Extract the (X, Y) coordinate from the center of the cell holding the provided text.  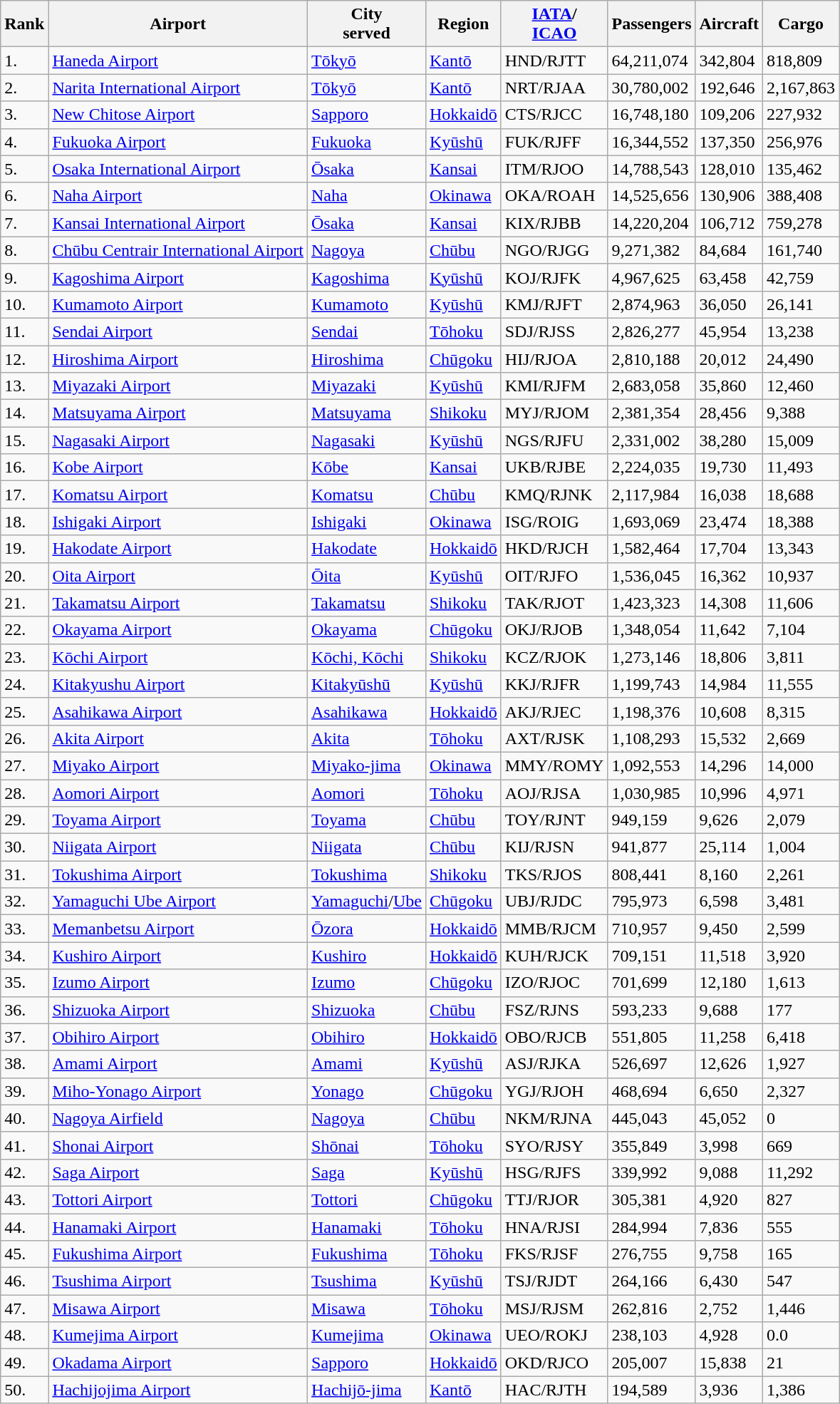
36. (24, 1010)
Osaka International Airport (178, 169)
4,971 (801, 793)
1,446 (801, 1308)
2,874,963 (651, 304)
4. (24, 142)
Fukushima Airport (178, 1254)
Naha (367, 196)
KKJ/RJFR (554, 684)
2,683,058 (651, 386)
Aircraft (730, 24)
New Chitose Airport (178, 115)
Kitakyushu Airport (178, 684)
6,418 (801, 1037)
41. (24, 1145)
1,199,743 (651, 684)
HSG/RJFS (554, 1172)
128,010 (730, 169)
MMY/ROMY (554, 765)
YGJ/RJOH (554, 1091)
3,920 (801, 956)
1,693,069 (651, 522)
64,211,074 (651, 61)
Asahikawa (367, 711)
Kōchi Airport (178, 657)
Airport (178, 24)
1,536,045 (651, 576)
14. (24, 413)
Kumamoto Airport (178, 304)
30. (24, 847)
FKS/RJSF (554, 1254)
2,810,188 (651, 358)
Niigata (367, 847)
Fukuoka Airport (178, 142)
1. (24, 61)
16,362 (730, 576)
KCZ/RJOK (554, 657)
Izumo (367, 983)
1,348,054 (651, 630)
35. (24, 983)
11,518 (730, 956)
22. (24, 630)
13,343 (801, 549)
11,493 (801, 468)
4,928 (730, 1336)
16. (24, 468)
2,669 (801, 738)
Miho-Yonago Airport (178, 1091)
256,976 (801, 142)
7,104 (801, 630)
TOY/RJNT (554, 820)
Okayama Airport (178, 630)
33. (24, 929)
0.0 (801, 1336)
2,224,035 (651, 468)
OKJ/RJOB (554, 630)
Rank (24, 24)
63,458 (730, 277)
1,030,985 (651, 793)
Hakodate (367, 549)
47. (24, 1308)
3,936 (730, 1390)
Takamatsu Airport (178, 603)
KIX/RJBB (554, 223)
43. (24, 1199)
Obihiro Airport (178, 1037)
Shizuoka (367, 1010)
Matsuyama (367, 413)
Okadama Airport (178, 1363)
37. (24, 1037)
3,481 (801, 902)
Tottori Airport (178, 1199)
20. (24, 576)
1,927 (801, 1064)
KOJ/RJFK (554, 277)
8,160 (730, 874)
6. (24, 196)
Asahikawa Airport (178, 711)
17,704 (730, 549)
Toyama (367, 820)
Komatsu (367, 495)
13. (24, 386)
24,490 (801, 358)
1,273,146 (651, 657)
16,748,180 (651, 115)
32. (24, 902)
6,598 (730, 902)
15,838 (730, 1363)
Kōchi, Kōchi (367, 657)
194,589 (651, 1390)
11,292 (801, 1172)
Takamatsu (367, 603)
Hakodate Airport (178, 549)
Miyako Airport (178, 765)
ISG/ROIG (554, 522)
NGO/RJGG (554, 250)
701,699 (651, 983)
Cargo (801, 24)
FSZ/RJNS (554, 1010)
HND/RJTT (554, 61)
Miyako-jima (367, 765)
10,996 (730, 793)
Naha Airport (178, 196)
Yonago (367, 1091)
3. (24, 115)
19,730 (730, 468)
9,688 (730, 1010)
Kagoshima Airport (178, 277)
UBJ/RJDC (554, 902)
Kumamoto (367, 304)
48. (24, 1336)
KUH/RJCK (554, 956)
18. (24, 522)
Ishigaki (367, 522)
135,462 (801, 169)
45. (24, 1254)
MSJ/RJSM (554, 1308)
3,998 (730, 1145)
2,381,354 (651, 413)
MYJ/RJOM (554, 413)
14,296 (730, 765)
Sendai Airport (178, 331)
21. (24, 603)
Passengers (651, 24)
9,626 (730, 820)
OBO/RJCB (554, 1037)
Shōnai (367, 1145)
11. (24, 331)
8. (24, 250)
Kushiro Airport (178, 956)
OKA/ROAH (554, 196)
23,474 (730, 522)
Hanamaki (367, 1227)
555 (801, 1227)
Kobe Airport (178, 468)
AXT/RJSK (554, 738)
Shizuoka Airport (178, 1010)
941,877 (651, 847)
46. (24, 1281)
Kumejima Airport (178, 1336)
Misawa (367, 1308)
42,759 (801, 277)
24. (24, 684)
KMJ/RJFT (554, 304)
Yamaguchi Ube Airport (178, 902)
818,809 (801, 61)
10,608 (730, 711)
HKD/RJCH (554, 549)
35,860 (730, 386)
808,441 (651, 874)
10,937 (801, 576)
38,280 (730, 440)
9,088 (730, 1172)
Shonai Airport (178, 1145)
Hiroshima (367, 358)
19. (24, 549)
11,606 (801, 603)
342,804 (730, 61)
14,525,656 (651, 196)
Kumejima (367, 1336)
14,984 (730, 684)
TAK/RJOT (554, 603)
468,694 (651, 1091)
264,166 (651, 1281)
Chūbu Centrair International Airport (178, 250)
Kōbe (367, 468)
284,994 (651, 1227)
31. (24, 874)
2,167,863 (801, 88)
14,308 (730, 603)
9. (24, 277)
12,626 (730, 1064)
7. (24, 223)
Tokushima (367, 874)
227,932 (801, 115)
TSJ/RJDT (554, 1281)
5. (24, 169)
30,780,002 (651, 88)
339,992 (651, 1172)
27. (24, 765)
AOJ/RJSA (554, 793)
25,114 (730, 847)
Miyazaki (367, 386)
177 (801, 1010)
759,278 (801, 223)
38. (24, 1064)
84,684 (730, 250)
28. (24, 793)
161,740 (801, 250)
Nagasaki Airport (178, 440)
26. (24, 738)
14,000 (801, 765)
Toyama Airport (178, 820)
NRT/RJAA (554, 88)
44. (24, 1227)
949,159 (651, 820)
NKM/RJNA (554, 1118)
Obihiro (367, 1037)
Yamaguchi/Ube (367, 902)
50. (24, 1390)
18,688 (801, 495)
551,805 (651, 1037)
45,052 (730, 1118)
710,957 (651, 929)
593,233 (651, 1010)
11,642 (730, 630)
388,408 (801, 196)
HNA/RJSI (554, 1227)
Cityserved (367, 24)
40. (24, 1118)
23. (24, 657)
1,198,376 (651, 711)
IATA/ICAO (554, 24)
2,261 (801, 874)
12,460 (801, 386)
NGS/RJFU (554, 440)
25. (24, 711)
KIJ/RJSN (554, 847)
17. (24, 495)
205,007 (651, 1363)
TTJ/RJOR (554, 1199)
106,712 (730, 223)
2,599 (801, 929)
16,038 (730, 495)
SYO/RJSY (554, 1145)
18,806 (730, 657)
9,450 (730, 929)
TKS/RJOS (554, 874)
669 (801, 1145)
Hachijojima Airport (178, 1390)
Akita (367, 738)
18,388 (801, 522)
OIT/RJFO (554, 576)
1,092,553 (651, 765)
Aomori Airport (178, 793)
AKJ/RJEC (554, 711)
Akita Airport (178, 738)
2. (24, 88)
Fukuoka (367, 142)
445,043 (651, 1118)
Tsushima Airport (178, 1281)
709,151 (651, 956)
15. (24, 440)
Hachijō-jima (367, 1390)
9,388 (801, 413)
305,381 (651, 1199)
9,758 (730, 1254)
Okayama (367, 630)
KMI/RJFM (554, 386)
2,079 (801, 820)
29. (24, 820)
Haneda Airport (178, 61)
Kushiro (367, 956)
UEO/ROKJ (554, 1336)
Kitakyūshū (367, 684)
6,430 (730, 1281)
Nagoya Airfield (178, 1118)
238,103 (651, 1336)
ITM/RJOO (554, 169)
137,350 (730, 142)
ASJ/RJKA (554, 1064)
12. (24, 358)
2,117,984 (651, 495)
20,012 (730, 358)
36,050 (730, 304)
Amami Airport (178, 1064)
8,315 (801, 711)
13,238 (801, 331)
2,752 (730, 1308)
547 (801, 1281)
11,258 (730, 1037)
Saga (367, 1172)
192,646 (730, 88)
42. (24, 1172)
CTS/RJCC (554, 115)
26,141 (801, 304)
Tsushima (367, 1281)
28,456 (730, 413)
1,613 (801, 983)
Memanbetsu Airport (178, 929)
Hiroshima Airport (178, 358)
Kagoshima (367, 277)
9,271,382 (651, 250)
526,697 (651, 1064)
1,108,293 (651, 738)
0 (801, 1118)
KMQ/RJNK (554, 495)
Kansai International Airport (178, 223)
Misawa Airport (178, 1308)
16,344,552 (651, 142)
Ishigaki Airport (178, 522)
827 (801, 1199)
UKB/RJBE (554, 468)
MMB/RJCM (554, 929)
Tottori (367, 1199)
Oita Airport (178, 576)
6,650 (730, 1091)
4,967,625 (651, 277)
7,836 (730, 1227)
4,920 (730, 1199)
Sendai (367, 331)
Saga Airport (178, 1172)
HAC/RJTH (554, 1390)
Miyazaki Airport (178, 386)
795,973 (651, 902)
21 (801, 1363)
1,386 (801, 1390)
Hanamaki Airport (178, 1227)
15,532 (730, 738)
3,811 (801, 657)
34. (24, 956)
12,180 (730, 983)
165 (801, 1254)
14,788,543 (651, 169)
1,423,323 (651, 603)
Nagasaki (367, 440)
276,755 (651, 1254)
Amami (367, 1064)
11,555 (801, 684)
FUK/RJFF (554, 142)
Niigata Airport (178, 847)
45,954 (730, 331)
1,582,464 (651, 549)
HIJ/RJOA (554, 358)
39. (24, 1091)
355,849 (651, 1145)
2,826,277 (651, 331)
2,331,002 (651, 440)
IZO/RJOC (554, 983)
10. (24, 304)
2,327 (801, 1091)
SDJ/RJSS (554, 331)
Aomori (367, 793)
130,906 (730, 196)
49. (24, 1363)
Fukushima (367, 1254)
14,220,204 (651, 223)
Tokushima Airport (178, 874)
15,009 (801, 440)
Narita International Airport (178, 88)
Komatsu Airport (178, 495)
262,816 (651, 1308)
OKD/RJCO (554, 1363)
Ōzora (367, 929)
Region (463, 24)
Ōita (367, 576)
1,004 (801, 847)
109,206 (730, 115)
Izumo Airport (178, 983)
Matsuyama Airport (178, 413)
